For the text-containing cell, return its midpoint in [x, y] coordinate format. 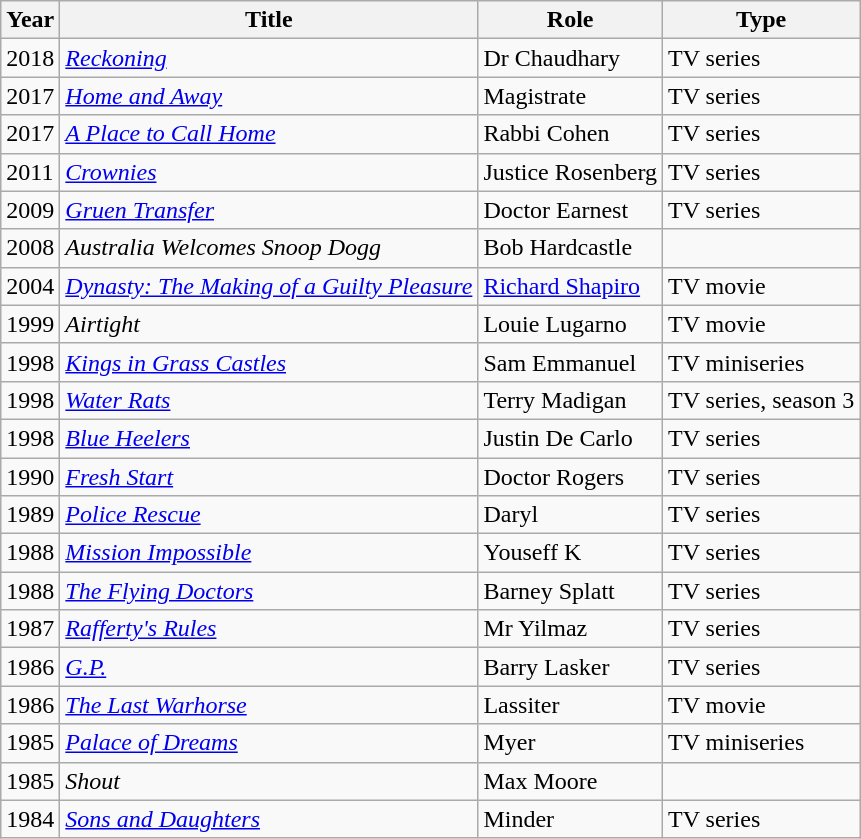
Water Rats [269, 400]
Barry Lasker [570, 667]
Role [570, 20]
Lassiter [570, 705]
Sam Emmanuel [570, 362]
Dynasty: The Making of a Guilty Pleasure [269, 286]
Magistrate [570, 96]
Barney Splatt [570, 591]
Shout [269, 781]
Home and Away [269, 96]
Crownies [269, 172]
2008 [30, 248]
2004 [30, 286]
Title [269, 20]
Bob Hardcastle [570, 248]
Reckoning [269, 58]
Sons and Daughters [269, 819]
Year [30, 20]
Doctor Earnest [570, 210]
Myer [570, 743]
1999 [30, 324]
Youseff K [570, 553]
Rabbi Cohen [570, 134]
Blue Heelers [269, 438]
Richard Shapiro [570, 286]
Max Moore [570, 781]
Louie Lugarno [570, 324]
2009 [30, 210]
Doctor Rogers [570, 477]
Mission Impossible [269, 553]
1987 [30, 629]
Type [762, 20]
Daryl [570, 515]
Police Rescue [269, 515]
Dr Chaudhary [570, 58]
Fresh Start [269, 477]
Minder [570, 819]
Gruen Transfer [269, 210]
Rafferty's Rules [269, 629]
G.P. [269, 667]
Australia Welcomes Snoop Dogg [269, 248]
2011 [30, 172]
1984 [30, 819]
Airtight [269, 324]
1989 [30, 515]
Justin De Carlo [570, 438]
1990 [30, 477]
Terry Madigan [570, 400]
2018 [30, 58]
Palace of Dreams [269, 743]
TV series, season 3 [762, 400]
The Flying Doctors [269, 591]
Justice Rosenberg [570, 172]
The Last Warhorse [269, 705]
Mr Yilmaz [570, 629]
A Place to Call Home [269, 134]
Kings in Grass Castles [269, 362]
